Return the [X, Y] coordinate for the center point of the cell that contains the specified text.  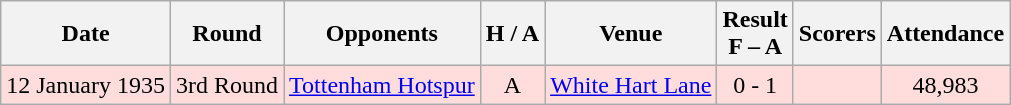
Attendance [945, 34]
H / A [512, 34]
A [512, 85]
Scorers [837, 34]
Date [86, 34]
Round [226, 34]
3rd Round [226, 85]
12 January 1935 [86, 85]
Tottenham Hotspur [382, 85]
Opponents [382, 34]
ResultF – A [755, 34]
Venue [631, 34]
0 - 1 [755, 85]
48,983 [945, 85]
White Hart Lane [631, 85]
